Search for the cell housing the specified text and yield its [X, Y] center coordinate. 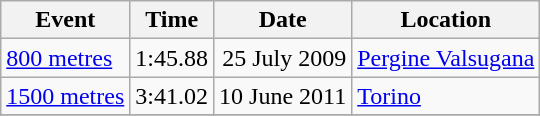
Time [172, 20]
3:41.02 [172, 96]
1500 metres [66, 96]
25 July 2009 [283, 58]
800 metres [66, 58]
Date [283, 20]
Event [66, 20]
Pergine Valsugana [446, 58]
1:45.88 [172, 58]
Torino [446, 96]
Location [446, 20]
10 June 2011 [283, 96]
